Provide the (X, Y) coordinate of the cell's center where the given text is located.  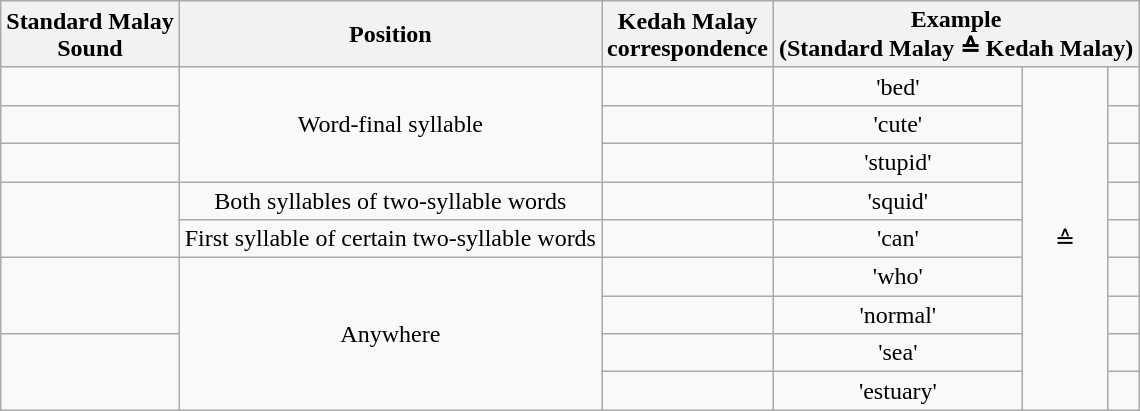
Example(Standard Malay ≙ Kedah Malay) (956, 34)
'cute' (898, 124)
'estuary' (898, 391)
First syllable of certain two-syllable words (390, 239)
Both syllables of two-syllable words (390, 201)
'normal' (898, 315)
'can' (898, 239)
Position (390, 34)
'bed' (898, 86)
'squid' (898, 201)
'sea' (898, 353)
≙ (1064, 238)
Word-final syllable (390, 124)
Standard MalaySound (90, 34)
Anywhere (390, 334)
Kedah Malaycorrespondence (688, 34)
'who' (898, 277)
'stupid' (898, 162)
